Detect which cell encompasses the target text, then output its [x, y] center coordinate. 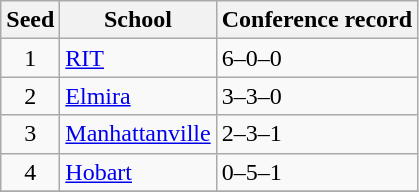
RIT [138, 58]
Conference record [316, 20]
Hobart [138, 172]
Seed [30, 20]
4 [30, 172]
Elmira [138, 96]
1 [30, 58]
3–3–0 [316, 96]
Manhattanville [138, 134]
School [138, 20]
2–3–1 [316, 134]
0–5–1 [316, 172]
2 [30, 96]
6–0–0 [316, 58]
3 [30, 134]
